Find where the given text appears and provide that cell's center as (x, y) coordinate. 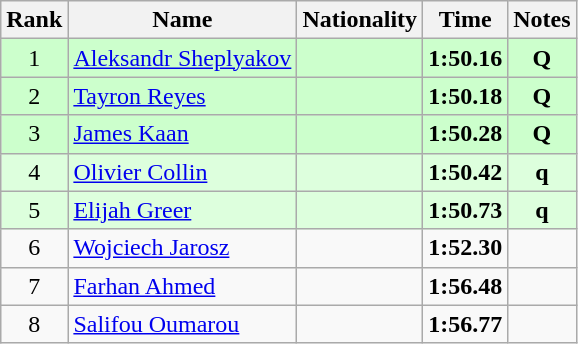
7 (34, 286)
4 (34, 172)
1:50.16 (466, 58)
3 (34, 134)
Name (182, 20)
1:56.48 (466, 286)
2 (34, 96)
Aleksandr Sheplyakov (182, 58)
6 (34, 248)
1:52.30 (466, 248)
Farhan Ahmed (182, 286)
5 (34, 210)
Rank (34, 20)
Notes (542, 20)
Wojciech Jarosz (182, 248)
Tayron Reyes (182, 96)
1 (34, 58)
Elijah Greer (182, 210)
James Kaan (182, 134)
1:50.73 (466, 210)
8 (34, 324)
1:56.77 (466, 324)
Nationality (360, 20)
Time (466, 20)
1:50.42 (466, 172)
1:50.28 (466, 134)
1:50.18 (466, 96)
Salifou Oumarou (182, 324)
Olivier Collin (182, 172)
